From the cell containing the given text, extract its center point as (x, y) coordinate. 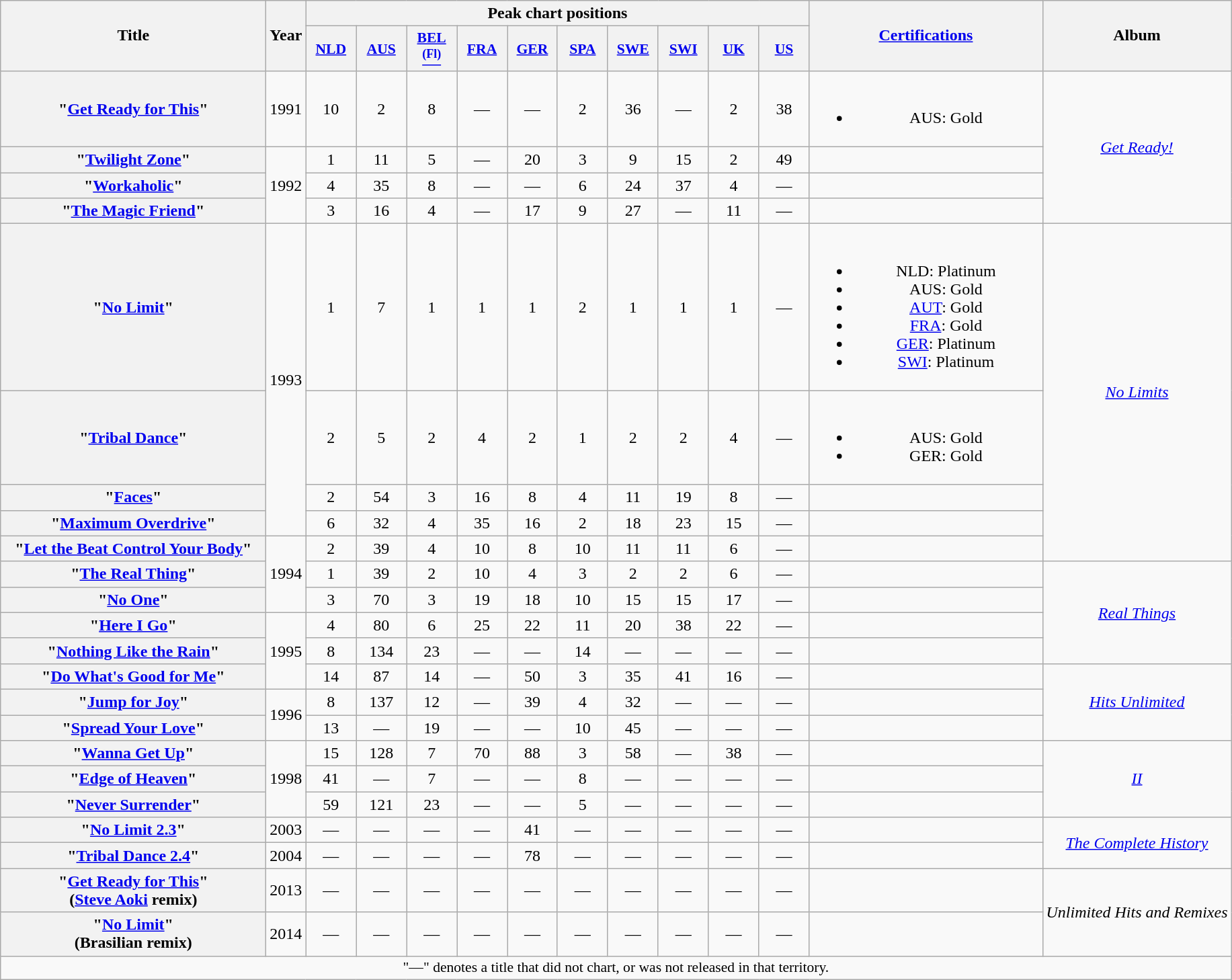
"No Limit"(Brasilian remix) (133, 934)
FRA (483, 48)
Peak chart positions (558, 13)
SWE (633, 48)
37 (683, 186)
US (784, 48)
88 (532, 753)
"Let the Beat Control Your Body" (133, 548)
The Complete History (1137, 843)
"Maximum Overdrive" (133, 523)
"Get Ready for This"(Steve Aoki remix) (133, 890)
"No Limit" (133, 307)
AUS: GoldGER: Gold (926, 438)
"Edge of Heaven" (133, 779)
"Do What's Good for Me" (133, 676)
137 (382, 702)
87 (382, 676)
SPA (582, 48)
"Spread Your Love" (133, 728)
"Get Ready for This" (133, 109)
"No Limit 2.3" (133, 830)
Certifications (926, 36)
NLD: PlatinumAUS: GoldAUT: GoldFRA: GoldGER: PlatinumSWI: Platinum (926, 307)
"Never Surrender" (133, 805)
"Here I Go" (133, 625)
2014 (286, 934)
134 (382, 651)
AUS: Gold (926, 109)
54 (382, 497)
12 (432, 702)
UK (734, 48)
2013 (286, 890)
78 (532, 856)
GER (532, 48)
"Workaholic" (133, 186)
"Tribal Dance 2.4" (133, 856)
"Jump for Joy" (133, 702)
Year (286, 36)
2003 (286, 830)
27 (633, 211)
36 (633, 109)
45 (633, 728)
"Wanna Get Up" (133, 753)
24 (633, 186)
2004 (286, 856)
80 (382, 625)
"Tribal Dance" (133, 438)
59 (331, 805)
Album (1137, 36)
SWI (683, 48)
49 (784, 160)
50 (532, 676)
121 (382, 805)
1995 (286, 651)
1998 (286, 779)
58 (633, 753)
1994 (286, 574)
1993 (286, 380)
"—" denotes a title that did not chart, or was not released in that territory. (616, 968)
"Nothing Like the Rain" (133, 651)
"Faces" (133, 497)
Unlimited Hits and Remixes (1137, 912)
Real Things (1137, 612)
1996 (286, 715)
"The Real Thing" (133, 574)
Get Ready! (1137, 148)
II (1137, 779)
"No One" (133, 600)
25 (483, 625)
No Limits (1137, 393)
13 (331, 728)
1992 (286, 186)
AUS (382, 48)
"The Magic Friend" (133, 211)
128 (382, 753)
BEL(Fl) (432, 48)
Title (133, 36)
1991 (286, 109)
Hits Unlimited (1137, 702)
NLD (331, 48)
"Twilight Zone" (133, 160)
